Locate the cell with the specified text and output its (X, Y) center coordinate. 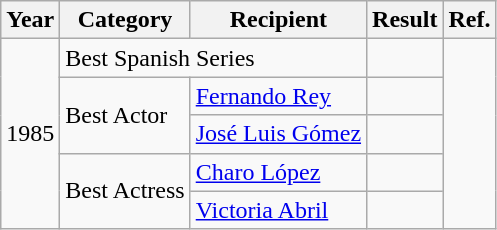
Ref. (470, 20)
Best Spanish Series (214, 58)
Recipient (278, 20)
Victoria Abril (278, 210)
José Luis Gómez (278, 134)
Best Actor (125, 115)
Charo López (278, 172)
Fernando Rey (278, 96)
Year (30, 20)
Result (405, 20)
Best Actress (125, 191)
1985 (30, 134)
Category (125, 20)
